Return the [x, y] coordinate for the center point of the cell that contains the specified text.  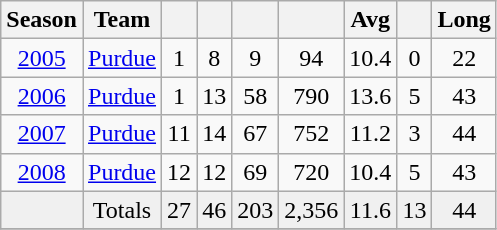
0 [414, 58]
69 [256, 172]
14 [214, 134]
11.6 [370, 210]
Avg [370, 20]
790 [312, 96]
720 [312, 172]
2006 [42, 96]
Season [42, 20]
3 [414, 134]
27 [180, 210]
94 [312, 58]
67 [256, 134]
Team [122, 20]
13.6 [370, 96]
11.2 [370, 134]
46 [214, 210]
203 [256, 210]
Totals [122, 210]
11 [180, 134]
2005 [42, 58]
9 [256, 58]
2008 [42, 172]
Long [464, 20]
58 [256, 96]
2,356 [312, 210]
752 [312, 134]
2007 [42, 134]
8 [214, 58]
22 [464, 58]
